From the cell containing the given text, extract its center point as (X, Y) coordinate. 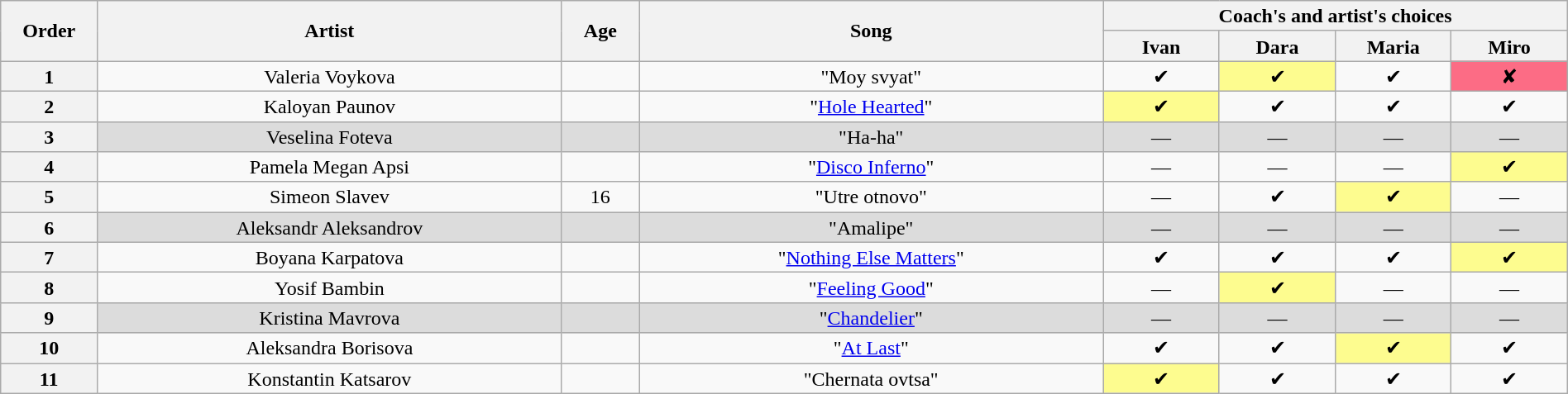
1 (50, 76)
Song (872, 31)
"Moy svyat" (872, 76)
Order (50, 31)
Kaloyan Paunov (329, 106)
11 (50, 378)
5 (50, 197)
Age (600, 31)
Artist (329, 31)
Maria (1394, 46)
"Nothing Else Matters" (872, 258)
"Chernata ovtsa" (872, 378)
Konstantin Katsarov (329, 378)
Veselina Foteva (329, 137)
4 (50, 167)
Ivan (1161, 46)
✘ (1509, 76)
Kristina Mavrova (329, 317)
"Amalipe" (872, 228)
16 (600, 197)
10 (50, 349)
Simeon Slavev (329, 197)
"Hole Hearted" (872, 106)
Dara (1277, 46)
Valeria Voykova (329, 76)
Boyana Karpatova (329, 258)
"Ha-ha" (872, 137)
Aleksandr Aleksandrov (329, 228)
"Feeling Good" (872, 287)
2 (50, 106)
"Disco Inferno" (872, 167)
Miro (1509, 46)
Coach's and artist's choices (1335, 17)
Aleksandra Borisova (329, 349)
Yosif Bambin (329, 287)
"Chandelier" (872, 317)
"At Last" (872, 349)
3 (50, 137)
"Utre otnovo" (872, 197)
8 (50, 287)
Pamela Megan Apsi (329, 167)
6 (50, 228)
7 (50, 258)
9 (50, 317)
